For the text-containing cell, return its midpoint in (X, Y) coordinate format. 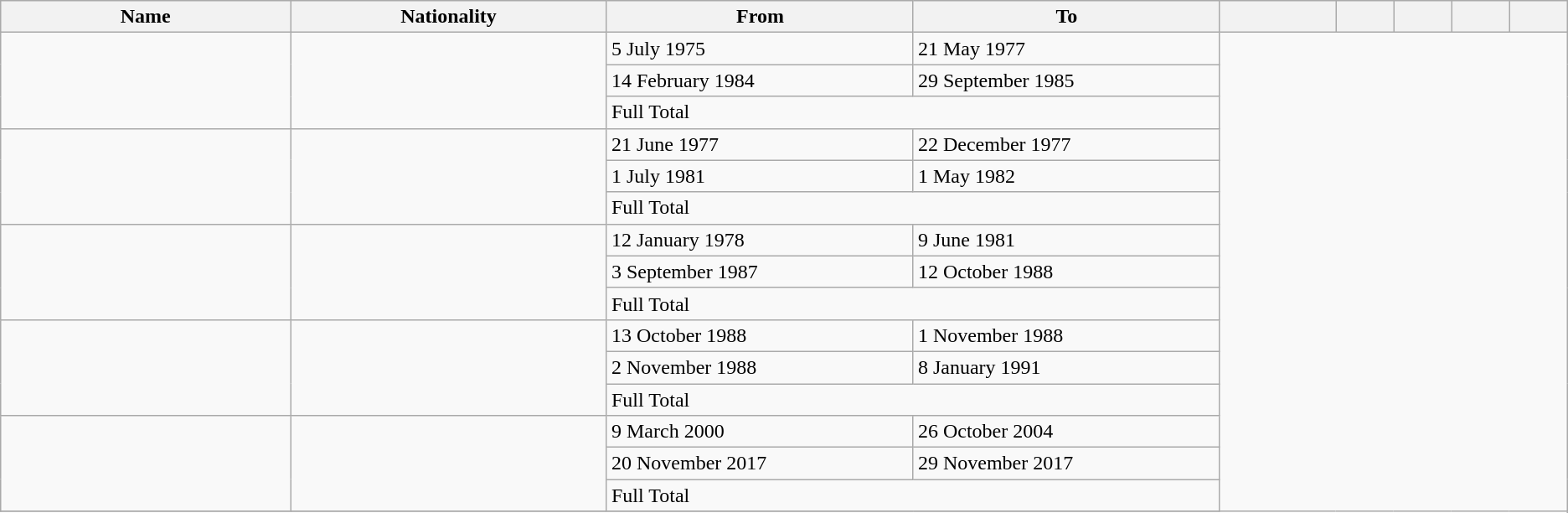
13 October 1988 (760, 335)
21 May 1977 (1066, 49)
20 November 2017 (760, 464)
14 February 1984 (760, 80)
9 March 2000 (760, 432)
Nationality (448, 17)
22 December 1977 (1066, 144)
1 July 1981 (760, 176)
12 October 1988 (1066, 272)
8 January 1991 (1066, 367)
3 September 1987 (760, 272)
9 June 1981 (1066, 240)
5 July 1975 (760, 49)
1 November 1988 (1066, 335)
29 November 2017 (1066, 464)
1 May 1982 (1066, 176)
Name (146, 17)
To (1066, 17)
21 June 1977 (760, 144)
12 January 1978 (760, 240)
26 October 2004 (1066, 432)
2 November 1988 (760, 367)
From (760, 17)
29 September 1985 (1066, 80)
